Return [X, Y] of the center of cell containing provided text 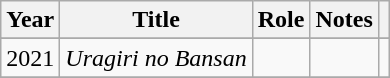
Role [281, 20]
Year [30, 20]
Uragiri no Bansan [156, 58]
Title [156, 20]
Notes [344, 20]
2021 [30, 58]
